Determine the (X, Y) coordinate at the center of the cell enclosing the given text.  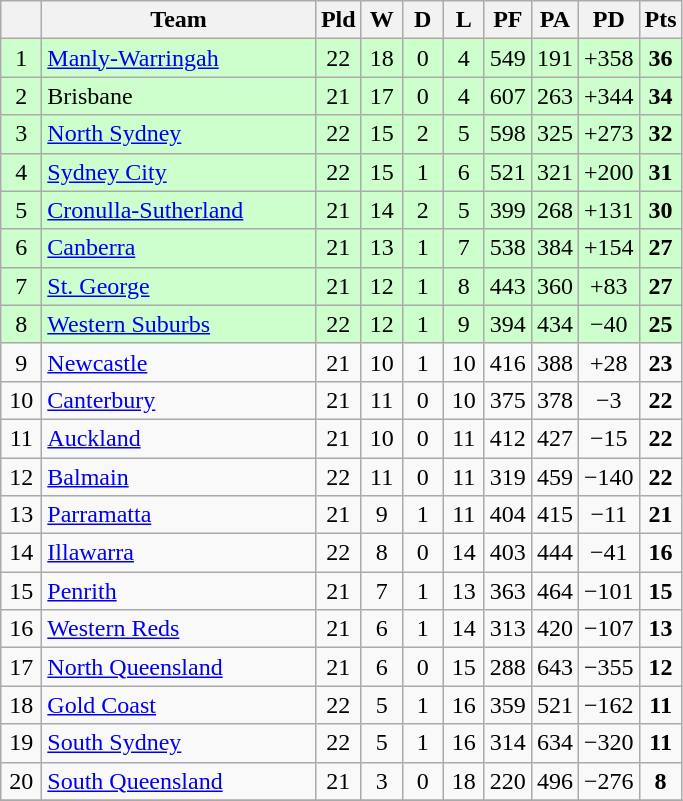
325 (554, 134)
+200 (608, 172)
North Sydney (179, 134)
Western Suburbs (179, 324)
Pts (660, 20)
+273 (608, 134)
D (422, 20)
−40 (608, 324)
Parramatta (179, 515)
−101 (608, 591)
30 (660, 210)
PD (608, 20)
549 (508, 58)
+131 (608, 210)
−320 (608, 743)
36 (660, 58)
434 (554, 324)
443 (508, 286)
359 (508, 705)
−11 (608, 515)
Auckland (179, 438)
Illawarra (179, 553)
31 (660, 172)
PA (554, 20)
L (464, 20)
459 (554, 477)
Penrith (179, 591)
Team (179, 20)
427 (554, 438)
394 (508, 324)
404 (508, 515)
403 (508, 553)
North Queensland (179, 667)
+154 (608, 248)
PF (508, 20)
South Sydney (179, 743)
Pld (338, 20)
191 (554, 58)
Sydney City (179, 172)
Manly-Warringah (179, 58)
538 (508, 248)
360 (554, 286)
23 (660, 362)
−41 (608, 553)
−276 (608, 781)
Western Reds (179, 629)
Cronulla-Sutherland (179, 210)
34 (660, 96)
−140 (608, 477)
W (382, 20)
25 (660, 324)
Balmain (179, 477)
496 (554, 781)
−107 (608, 629)
−3 (608, 400)
Canterbury (179, 400)
412 (508, 438)
+358 (608, 58)
St. George (179, 286)
Newcastle (179, 362)
313 (508, 629)
+83 (608, 286)
−15 (608, 438)
19 (22, 743)
220 (508, 781)
314 (508, 743)
Brisbane (179, 96)
388 (554, 362)
378 (554, 400)
+344 (608, 96)
268 (554, 210)
420 (554, 629)
634 (554, 743)
416 (508, 362)
263 (554, 96)
643 (554, 667)
32 (660, 134)
319 (508, 477)
South Queensland (179, 781)
415 (554, 515)
−355 (608, 667)
−162 (608, 705)
Gold Coast (179, 705)
288 (508, 667)
607 (508, 96)
20 (22, 781)
464 (554, 591)
399 (508, 210)
Canberra (179, 248)
444 (554, 553)
+28 (608, 362)
375 (508, 400)
363 (508, 591)
321 (554, 172)
384 (554, 248)
598 (508, 134)
